Pinpoint the cell where the given text exists, returning its (X, Y) midpoint coordinate. 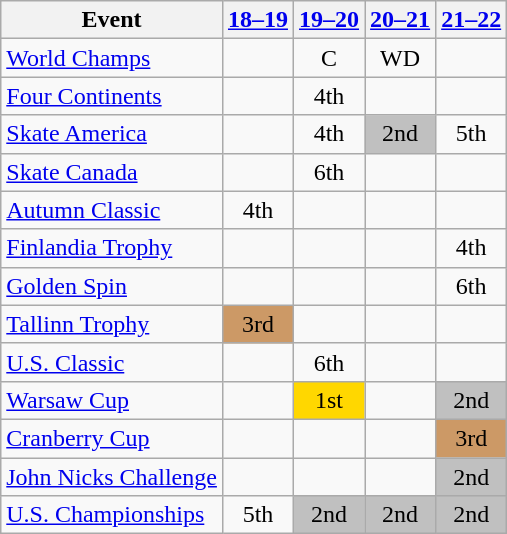
John Nicks Challenge (112, 477)
C (330, 58)
Cranberry Cup (112, 438)
21–22 (472, 20)
Event (112, 20)
Warsaw Cup (112, 400)
1st (330, 400)
20–21 (400, 20)
Four Continents (112, 96)
Golden Spin (112, 286)
Finlandia Trophy (112, 248)
WD (400, 58)
Skate America (112, 134)
U.S. Classic (112, 362)
Skate Canada (112, 172)
18–19 (258, 20)
World Champs (112, 58)
Autumn Classic (112, 210)
Tallinn Trophy (112, 324)
U.S. Championships (112, 515)
19–20 (330, 20)
